From the cell containing the given text, extract its center point as [X, Y] coordinate. 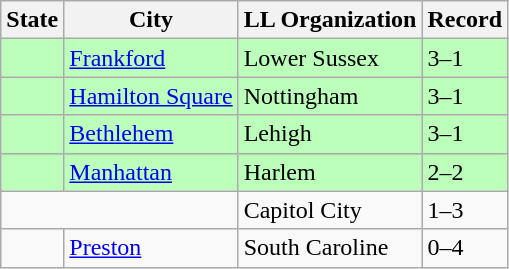
Manhattan [151, 172]
Capitol City [330, 210]
Lower Sussex [330, 58]
Hamilton Square [151, 96]
South Caroline [330, 248]
City [151, 20]
Bethlehem [151, 134]
0–4 [465, 248]
Record [465, 20]
Preston [151, 248]
State [32, 20]
LL Organization [330, 20]
Harlem [330, 172]
Frankford [151, 58]
1–3 [465, 210]
Nottingham [330, 96]
Lehigh [330, 134]
2–2 [465, 172]
